Extract the [X, Y] coordinate from the center of the cell holding the provided text.  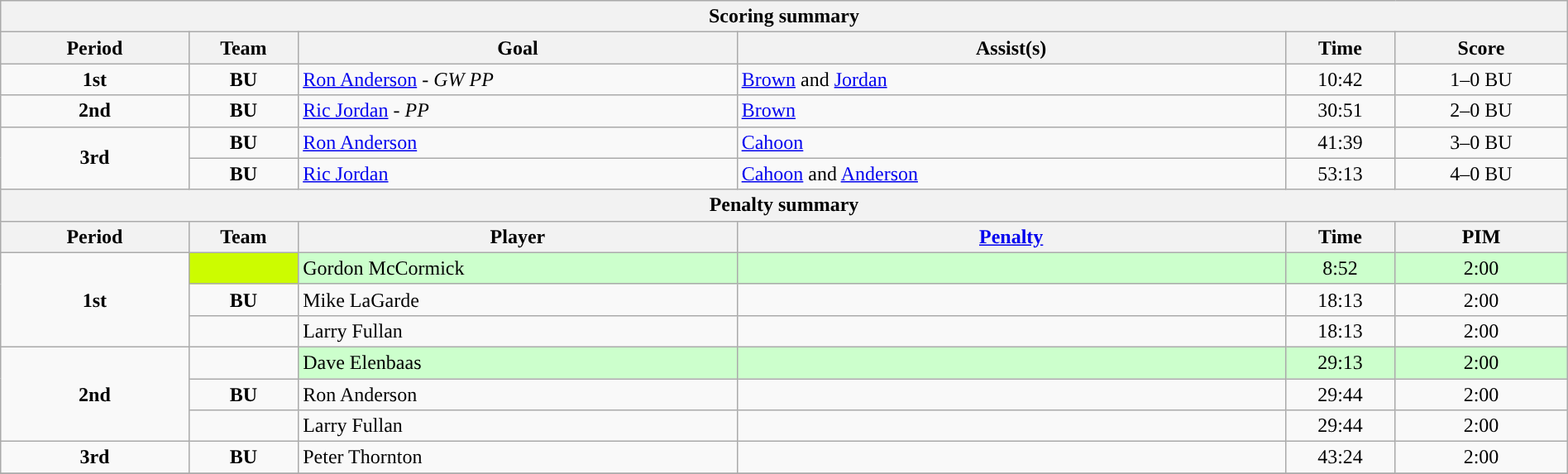
4–0 BU [1481, 174]
30:51 [1340, 111]
Player [518, 237]
Assist(s) [1011, 48]
Scoring summary [784, 17]
Ron Anderson - GW PP [518, 79]
29:13 [1340, 362]
43:24 [1340, 457]
53:13 [1340, 174]
Mike LaGarde [518, 299]
8:52 [1340, 268]
2–0 BU [1481, 111]
Goal [518, 48]
Brown and Jordan [1011, 79]
Cahoon [1011, 142]
Ric Jordan [518, 174]
10:42 [1340, 79]
Cahoon and Anderson [1011, 174]
1–0 BU [1481, 79]
Dave Elenbaas [518, 362]
41:39 [1340, 142]
Ric Jordan - PP [518, 111]
Gordon McCormick [518, 268]
Penalty summary [784, 205]
Brown [1011, 111]
Peter Thornton [518, 457]
PIM [1481, 237]
3–0 BU [1481, 142]
Penalty [1011, 237]
Score [1481, 48]
